Output the [X, Y] coordinate of the center of the cell containing the given text.  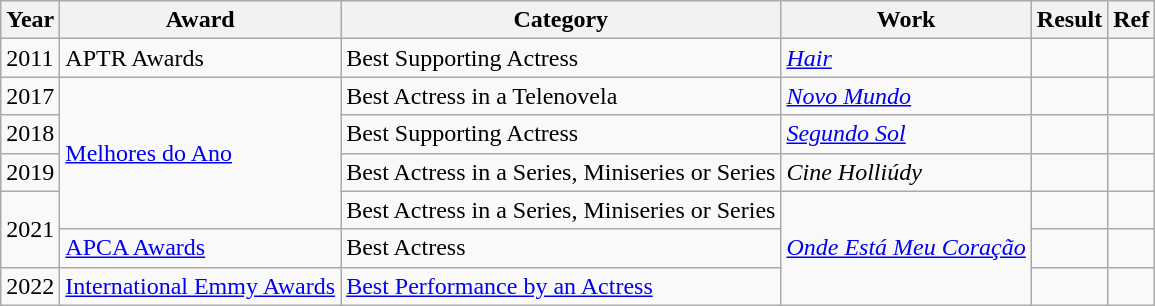
Best Actress in a Telenovela [561, 96]
2017 [30, 96]
2021 [30, 229]
Work [906, 20]
Best Actress [561, 248]
2018 [30, 134]
Melhores do Ano [200, 153]
Best Performance by an Actress [561, 286]
Hair [906, 58]
2019 [30, 172]
Cine Holliúdy [906, 172]
2022 [30, 286]
2011 [30, 58]
Ref [1132, 20]
APCA Awards [200, 248]
Award [200, 20]
Year [30, 20]
Segundo Sol [906, 134]
Onde Está Meu Coração [906, 248]
Result [1069, 20]
Category [561, 20]
APTR Awards [200, 58]
International Emmy Awards [200, 286]
Novo Mundo [906, 96]
